For the text-containing cell, return its midpoint in [x, y] coordinate format. 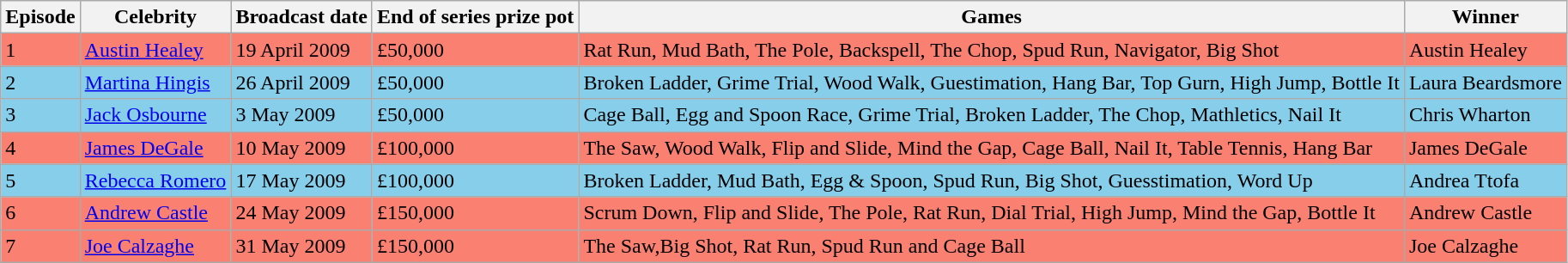
26 April 2009 [302, 83]
10 May 2009 [302, 148]
7 [40, 246]
The Saw, Wood Walk, Flip and Slide, Mind the Gap, Cage Ball, Nail It, Table Tennis, Hang Bar [992, 148]
Games [992, 17]
Cage Ball, Egg and Spoon Race, Grime Trial, Broken Ladder, The Chop, Mathletics, Nail It [992, 115]
Martina Hingis [155, 83]
Episode [40, 17]
19 April 2009 [302, 50]
17 May 2009 [302, 180]
1 [40, 50]
Scrum Down, Flip and Slide, The Pole, Rat Run, Dial Trial, High Jump, Mind the Gap, Bottle It [992, 213]
5 [40, 180]
Andrea Ttofa [1486, 180]
Winner [1486, 17]
Jack Osbourne [155, 115]
Chris Wharton [1486, 115]
Laura Beardsmore [1486, 83]
End of series prize pot [475, 17]
31 May 2009 [302, 246]
The Saw,Big Shot, Rat Run, Spud Run and Cage Ball [992, 246]
3 [40, 115]
Rebecca Romero [155, 180]
24 May 2009 [302, 213]
Rat Run, Mud Bath, The Pole, Backspell, The Chop, Spud Run, Navigator, Big Shot [992, 50]
Broadcast date [302, 17]
4 [40, 148]
2 [40, 83]
3 May 2009 [302, 115]
Broken Ladder, Grime Trial, Wood Walk, Guestimation, Hang Bar, Top Gurn, High Jump, Bottle It [992, 83]
Broken Ladder, Mud Bath, Egg & Spoon, Spud Run, Big Shot, Guesstimation, Word Up [992, 180]
Celebrity [155, 17]
6 [40, 213]
